Identify which cell holds the provided text, then report its (X, Y) central coordinate. 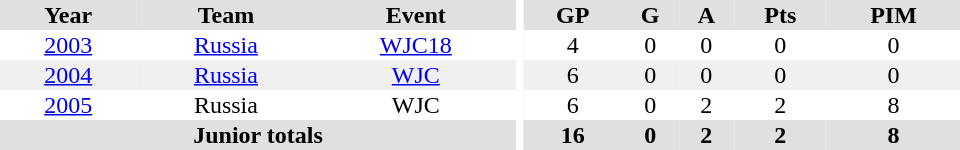
2003 (68, 45)
Junior totals (258, 135)
16 (572, 135)
4 (572, 45)
Year (68, 15)
Pts (781, 15)
Team (226, 15)
2004 (68, 75)
WJC18 (416, 45)
G (650, 15)
GP (572, 15)
2005 (68, 105)
Event (416, 15)
PIM (894, 15)
A (706, 15)
